Pinpoint the cell where the given text exists, returning its [X, Y] midpoint coordinate. 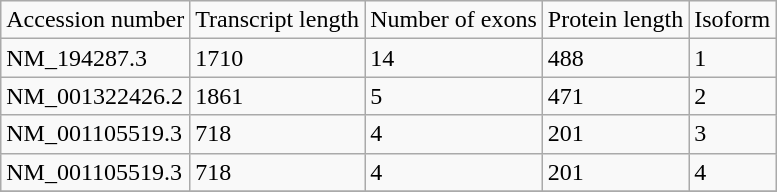
488 [615, 58]
3 [732, 134]
5 [454, 96]
Transcript length [278, 20]
Number of exons [454, 20]
471 [615, 96]
NM_194287.3 [96, 58]
14 [454, 58]
1710 [278, 58]
2 [732, 96]
1 [732, 58]
Accession number [96, 20]
Protein length [615, 20]
NM_001322426.2 [96, 96]
1861 [278, 96]
Isoform [732, 20]
